Locate the cell with the specified text and output its [x, y] center coordinate. 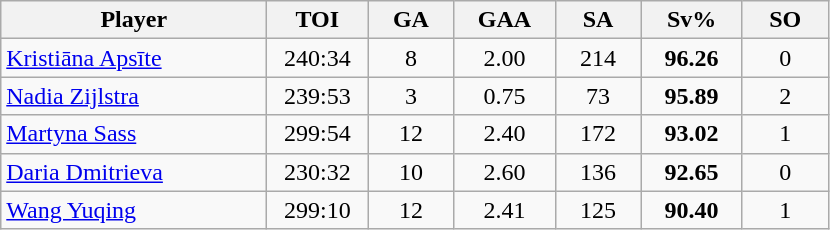
230:32 [318, 172]
Wang Yuqing [134, 210]
Player [134, 20]
GA [411, 20]
214 [598, 58]
Martyna Sass [134, 134]
Kristiāna Apsīte [134, 58]
Nadia Zijlstra [134, 96]
96.26 [692, 58]
93.02 [692, 134]
2.60 [504, 172]
TOI [318, 20]
Sv% [692, 20]
95.89 [692, 96]
10 [411, 172]
SO [785, 20]
2.40 [504, 134]
239:53 [318, 96]
90.40 [692, 210]
0.75 [504, 96]
8 [411, 58]
136 [598, 172]
2.00 [504, 58]
240:34 [318, 58]
92.65 [692, 172]
2 [785, 96]
125 [598, 210]
73 [598, 96]
SA [598, 20]
GAA [504, 20]
3 [411, 96]
2.41 [504, 210]
299:54 [318, 134]
Daria Dmitrieva [134, 172]
172 [598, 134]
299:10 [318, 210]
